Determine the (X, Y) coordinate at the center of the cell enclosing the given text.  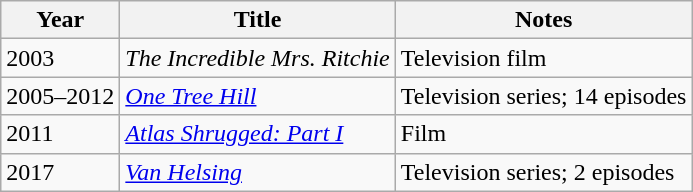
Television film (544, 58)
Film (544, 134)
Atlas Shrugged: Part I (258, 134)
Title (258, 20)
2003 (60, 58)
2005–2012 (60, 96)
Van Helsing (258, 172)
2017 (60, 172)
Notes (544, 20)
Television series; 2 episodes (544, 172)
Year (60, 20)
2011 (60, 134)
One Tree Hill (258, 96)
Television series; 14 episodes (544, 96)
The Incredible Mrs. Ritchie (258, 58)
